Return the (X, Y) coordinate for the center point of the cell that contains the specified text.  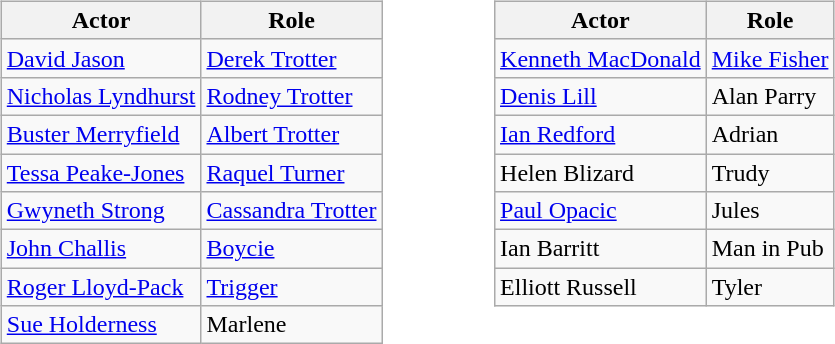
Ian Barritt (601, 249)
David Jason (101, 58)
Tyler (770, 287)
Mike Fisher (770, 58)
Trudy (770, 173)
Elliott Russell (601, 287)
Gwyneth Strong (101, 211)
Alan Parry (770, 96)
Denis Lill (601, 96)
Boycie (292, 249)
Albert Trotter (292, 134)
John Challis (101, 249)
Man in Pub (770, 249)
Derek Trotter (292, 58)
Jules (770, 211)
Buster Merryfield (101, 134)
Kenneth MacDonald (601, 58)
Cassandra Trotter (292, 211)
Tessa Peake-Jones (101, 173)
Rodney Trotter (292, 96)
Paul Opacic (601, 211)
Trigger (292, 287)
Sue Holderness (101, 325)
Helen Blizard (601, 173)
Raquel Turner (292, 173)
Roger Lloyd-Pack (101, 287)
Ian Redford (601, 134)
Nicholas Lyndhurst (101, 96)
Adrian (770, 134)
Marlene (292, 325)
